Find where the given text appears and provide that cell's center as (X, Y) coordinate. 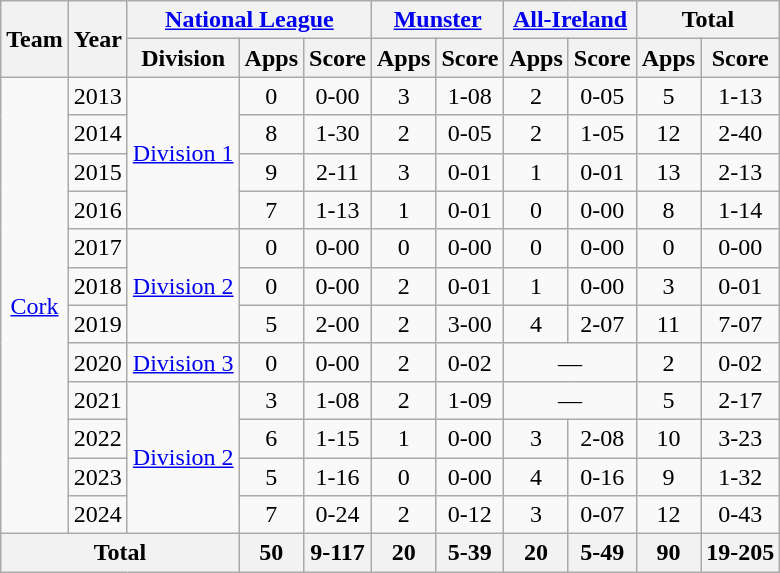
2-13 (740, 172)
2024 (98, 515)
0-16 (602, 477)
2017 (98, 248)
2-17 (740, 400)
Munster (437, 20)
1-09 (470, 400)
6 (271, 438)
Division (183, 58)
Year (98, 39)
0-24 (338, 515)
5-49 (602, 553)
90 (668, 553)
Team (35, 39)
2016 (98, 210)
2-07 (602, 324)
3-00 (470, 324)
2015 (98, 172)
2-00 (338, 324)
1-32 (740, 477)
Cork (35, 306)
1-15 (338, 438)
National League (249, 20)
1-30 (338, 134)
7-07 (740, 324)
11 (668, 324)
2022 (98, 438)
9-117 (338, 553)
1-05 (602, 134)
13 (668, 172)
1-16 (338, 477)
Division 3 (183, 362)
0-12 (470, 515)
19-205 (740, 553)
2018 (98, 286)
0-43 (740, 515)
Division 1 (183, 153)
2021 (98, 400)
1-14 (740, 210)
2014 (98, 134)
5-39 (470, 553)
2020 (98, 362)
3-23 (740, 438)
2023 (98, 477)
2-08 (602, 438)
0-07 (602, 515)
50 (271, 553)
2013 (98, 96)
2019 (98, 324)
2-11 (338, 172)
All-Ireland (570, 20)
10 (668, 438)
2-40 (740, 134)
